Locate the cell with the specified text and output its [x, y] center coordinate. 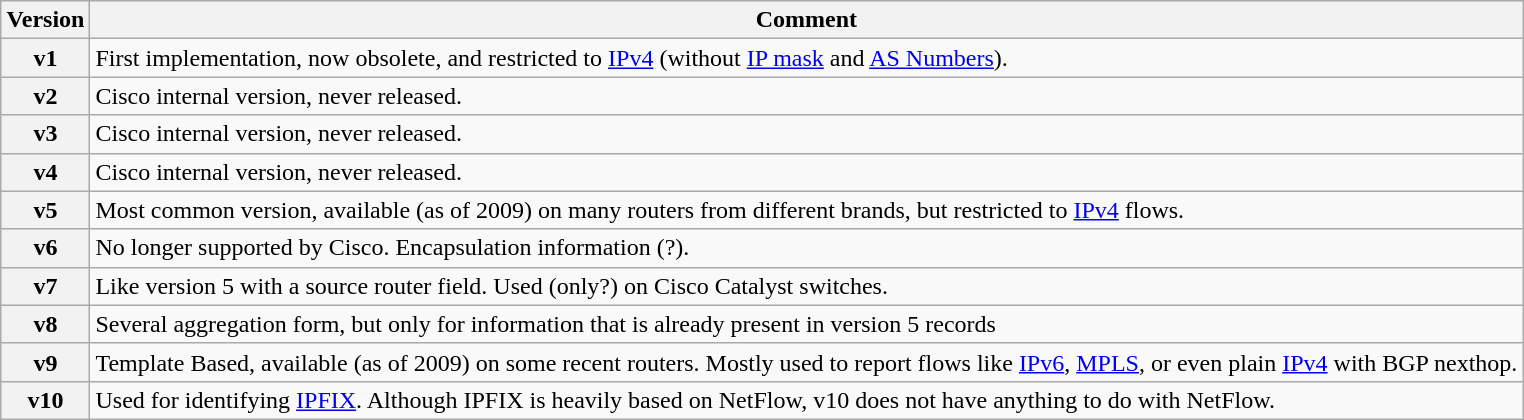
v5 [46, 210]
Several aggregation form, but only for information that is already present in version 5 records [806, 324]
Comment [806, 20]
First implementation, now obsolete, and restricted to IPv4 (without IP mask and AS Numbers). [806, 58]
v4 [46, 172]
No longer supported by Cisco. Encapsulation information (?). [806, 248]
Used for identifying IPFIX. Although IPFIX is heavily based on NetFlow, v10 does not have anything to do with NetFlow. [806, 400]
v9 [46, 362]
Template Based, available (as of 2009) on some recent routers. Mostly used to report flows like IPv6, MPLS, or even plain IPv4 with BGP nexthop. [806, 362]
Like version 5 with a source router field. Used (only?) on Cisco Catalyst switches. [806, 286]
v8 [46, 324]
v2 [46, 96]
Version [46, 20]
v3 [46, 134]
v7 [46, 286]
Most common version, available (as of 2009) on many routers from different brands, but restricted to IPv4 flows. [806, 210]
v6 [46, 248]
v10 [46, 400]
v1 [46, 58]
